Search for the cell housing the specified text and yield its [x, y] center coordinate. 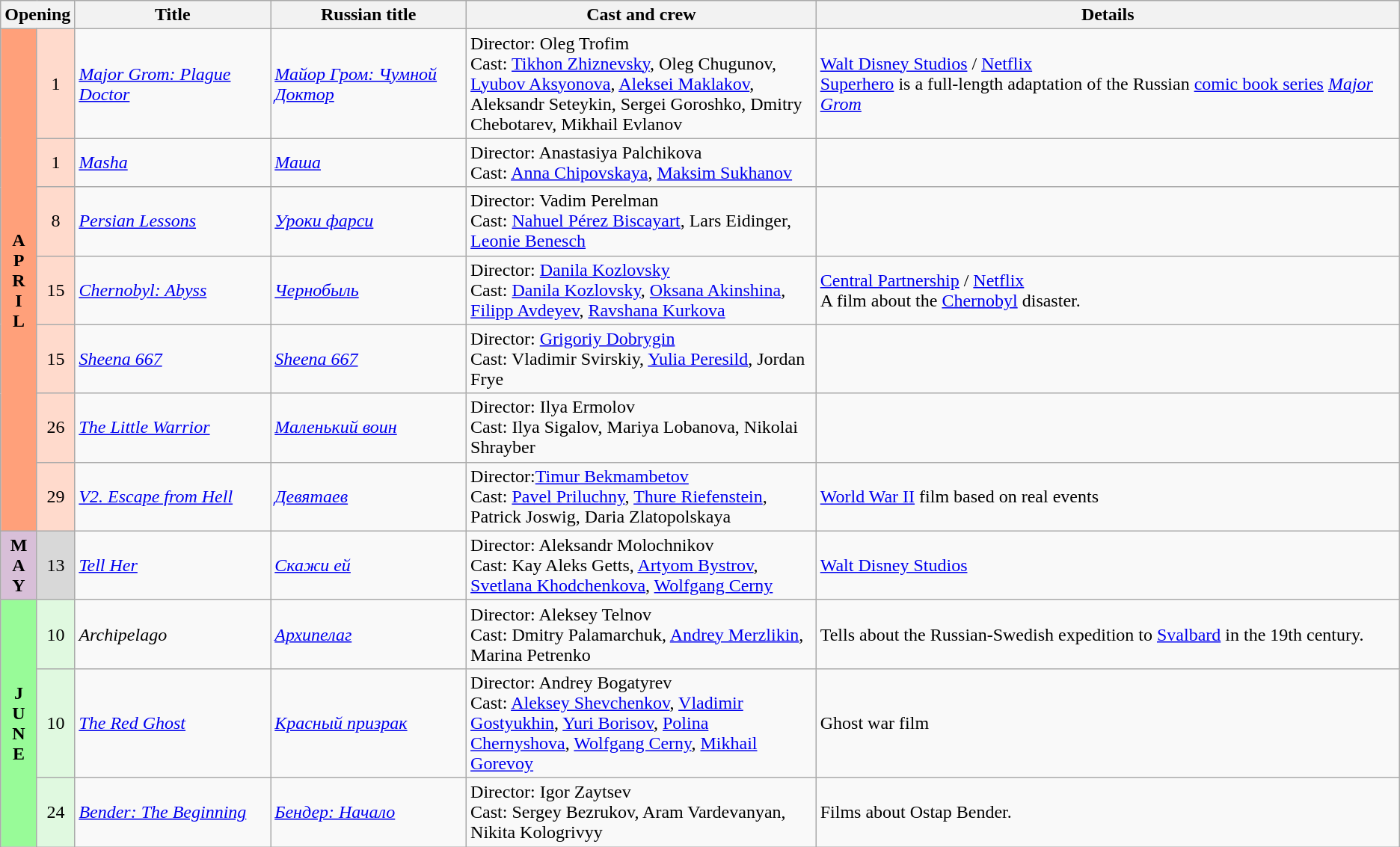
Майор Гром: Чумной Доктор [369, 84]
Chernobyl: Abyss [173, 290]
Director: Grigoriy Dobrygin Cast: Vladimir Svirskiy, Yulia Peresild, Jordan Frye [642, 359]
Russian title [369, 15]
MAY [19, 565]
29 [55, 496]
Маша [369, 163]
The Little Warrior [173, 428]
Девятаев [369, 496]
Tells about the Russian-Swedish expedition to Svalbard in the 19th century. [1108, 634]
Tell Her [173, 565]
Director: Aleksey Telnov Cast: Dmitry Palamarchuk, Andrey Merzlikin, Marina Petrenko [642, 634]
Details [1108, 15]
Архипелаг [369, 634]
Title [173, 15]
World War II film based on real events [1108, 496]
APRIL [19, 280]
Director: Igor Zaytsev Cast: Sergey Bezrukov, Aram Vardevanyan, Nikita Kologrivyy [642, 812]
Films about Ostap Bender. [1108, 812]
V2. Escape from Hell [173, 496]
Masha [173, 163]
Opening [37, 15]
Cast and crew [642, 15]
Director: Danila Kozlovsky Cast: Danila Kozlovsky, Oksana Akinshina, Filipp Avdeyev, Ravshana Kurkova [642, 290]
Central Partnership / Netflix A film about the Chernobyl disaster. [1108, 290]
Director:Timur Bekmambetov Cast: Pavel Priluchny, Thure Riefenstein, Patrick Joswig, Daria Zlatopolskaya [642, 496]
Persian Lessons [173, 221]
JUNE [19, 723]
13 [55, 565]
Маленький воин [369, 428]
Чернобыль [369, 290]
Бендер: Начало [369, 812]
Director: Ilya Ermolov Cast: Ilya Sigalov, Mariya Lobanova, Nikolai Shrayber [642, 428]
Director: Anastasiya Palchikova Cast: Anna Chipovskaya, Maksim Sukhanov [642, 163]
Bender: The Beginning [173, 812]
Уроки фарси [369, 221]
Director: Aleksandr Molochnikov Cast: Kay Aleks Getts, Artyom Bystrov, Svetlana Khodchenkova, Wolfgang Cerny [642, 565]
Ghost war film [1108, 723]
Walt Disney Studios [1108, 565]
Major Grom: Plague Doctor [173, 84]
Archipelago [173, 634]
24 [55, 812]
Walt Disney Studios / Netflix Superhero is a full-length adaptation of the Russian comic book series Major Grom [1108, 84]
8 [55, 221]
Красный призрак [369, 723]
Director: Vadim Perelman Cast: Nahuel Pérez Biscayart, Lars Eidinger, Leonie Benesch [642, 221]
Скажи ей [369, 565]
The Red Ghost [173, 723]
26 [55, 428]
Director: Andrey Bogatyrev Cast: Aleksey Shevchenkov, Vladimir Gostyukhin, Yuri Borisov, Polina Chernyshova, Wolfgang Cerny, Mikhail Gorevoy [642, 723]
